Locate the cell with the specified text and output its [X, Y] center coordinate. 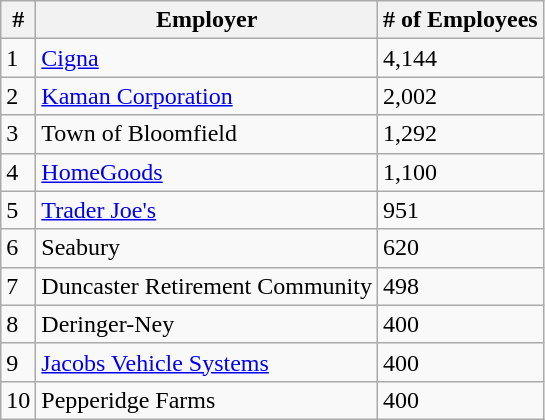
Kaman Corporation [207, 96]
7 [18, 286]
6 [18, 248]
620 [460, 248]
Jacobs Vehicle Systems [207, 362]
9 [18, 362]
HomeGoods [207, 172]
Cigna [207, 58]
3 [18, 134]
Trader Joe's [207, 210]
1,292 [460, 134]
4 [18, 172]
2,002 [460, 96]
8 [18, 324]
498 [460, 286]
4,144 [460, 58]
5 [18, 210]
Pepperidge Farms [207, 400]
10 [18, 400]
Employer [207, 20]
1,100 [460, 172]
Seabury [207, 248]
Town of Bloomfield [207, 134]
Deringer-Ney [207, 324]
# [18, 20]
1 [18, 58]
2 [18, 96]
Duncaster Retirement Community [207, 286]
# of Employees [460, 20]
951 [460, 210]
